From the cell containing the given text, extract its center point as (x, y) coordinate. 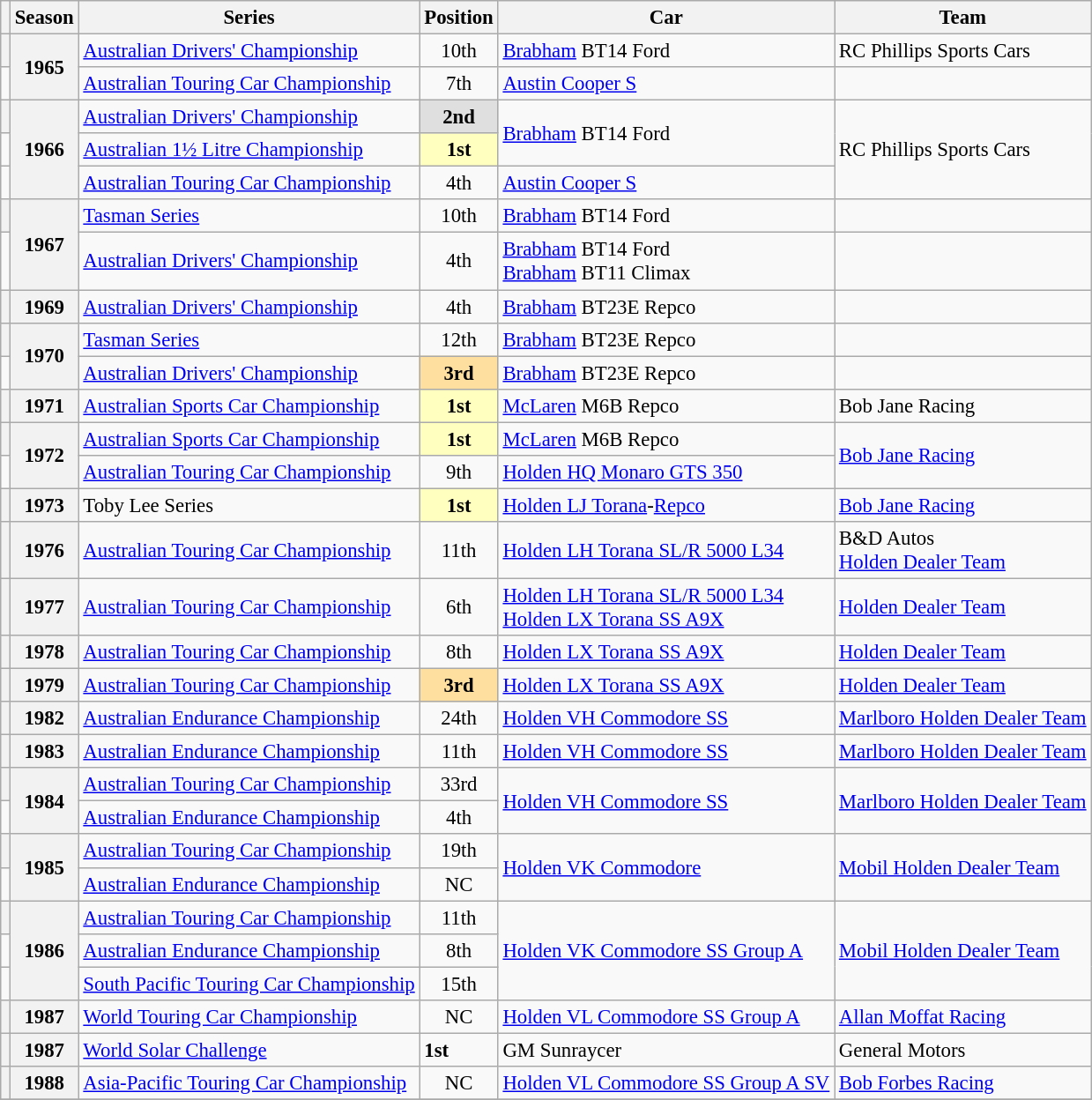
1977 (44, 606)
Holden HQ Monaro GTS 350 (666, 472)
1972 (44, 455)
1970 (44, 356)
South Pacific Touring Car Championship (249, 984)
World Solar Challenge (249, 1050)
2nd (458, 117)
Toby Lee Series (249, 505)
Bob Forbes Racing (962, 1083)
Holden LJ Torana-Repco (666, 505)
Holden VK Commodore SS Group A (666, 950)
15th (458, 984)
B&D AutosHolden Dealer Team (962, 550)
1982 (44, 718)
1966 (44, 150)
7th (458, 84)
1978 (44, 652)
Position (458, 18)
12th (458, 339)
Allan Moffat Racing (962, 1017)
1988 (44, 1083)
General Motors (962, 1050)
6th (458, 606)
1976 (44, 550)
1979 (44, 686)
1986 (44, 950)
GM Sunraycer (666, 1050)
Australian 1½ Litre Championship (249, 150)
Asia-Pacific Touring Car Championship (249, 1083)
Team (962, 18)
1983 (44, 752)
33rd (458, 784)
Holden VL Commodore SS Group A (666, 1017)
Car (666, 18)
Brabham BT14 Ford Brabham BT11 Climax (666, 261)
1985 (44, 867)
19th (458, 851)
Season (44, 18)
24th (458, 718)
Series (249, 18)
1984 (44, 800)
1971 (44, 405)
Holden VL Commodore SS Group A SV (666, 1083)
1969 (44, 307)
Holden VK Commodore (666, 867)
Holden LH Torana SL/R 5000 L34 Holden LX Torana SS A9X (666, 606)
1973 (44, 505)
1965 (44, 67)
9th (458, 472)
World Touring Car Championship (249, 1017)
1967 (44, 244)
Holden LH Torana SL/R 5000 L34 (666, 550)
